For the text-containing cell, return its midpoint in [X, Y] coordinate format. 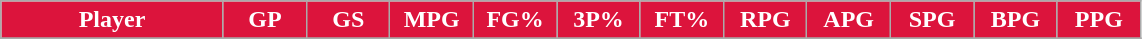
GS [348, 20]
FT% [682, 20]
Player [112, 20]
SPG [932, 20]
MPG [432, 20]
PPG [1098, 20]
APG [848, 20]
3P% [598, 20]
FG% [514, 20]
RPG [766, 20]
GP [264, 20]
BPG [1016, 20]
